Identify which cell holds the provided text, then report its (X, Y) central coordinate. 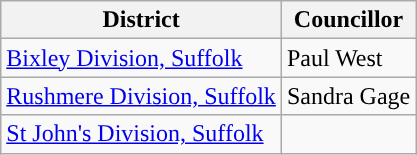
Bixley Division, Suffolk (142, 58)
Councillor (348, 20)
Sandra Gage (348, 96)
St John's Division, Suffolk (142, 134)
Paul West (348, 58)
Rushmere Division, Suffolk (142, 96)
District (142, 20)
